Return the (x, y) coordinate for the center point of the cell that contains the specified text.  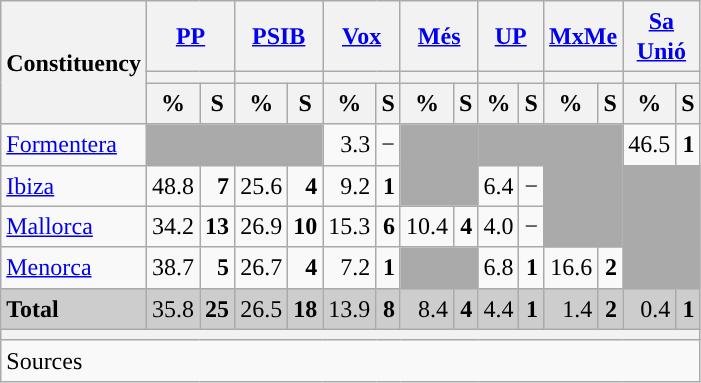
7 (218, 186)
26.9 (262, 226)
13.9 (350, 308)
38.7 (172, 268)
6.8 (498, 268)
Total (74, 308)
4.4 (498, 308)
7.2 (350, 268)
1.4 (571, 308)
34.2 (172, 226)
Mallorca (74, 226)
18 (306, 308)
9.2 (350, 186)
8.4 (426, 308)
26.7 (262, 268)
15.3 (350, 226)
16.6 (571, 268)
25 (218, 308)
PP (190, 36)
Menorca (74, 268)
Formentera (74, 144)
Constituency (74, 62)
PSIB (279, 36)
0.4 (650, 308)
46.5 (650, 144)
Sources (350, 360)
25.6 (262, 186)
UP (511, 36)
8 (388, 308)
Sa Unió (662, 36)
4.0 (498, 226)
Ibiza (74, 186)
Més (438, 36)
10 (306, 226)
Vox (362, 36)
48.8 (172, 186)
13 (218, 226)
35.8 (172, 308)
6 (388, 226)
10.4 (426, 226)
6.4 (498, 186)
26.5 (262, 308)
3.3 (350, 144)
5 (218, 268)
MxMe (584, 36)
